Find where the given text appears and provide that cell's center as [X, Y] coordinate. 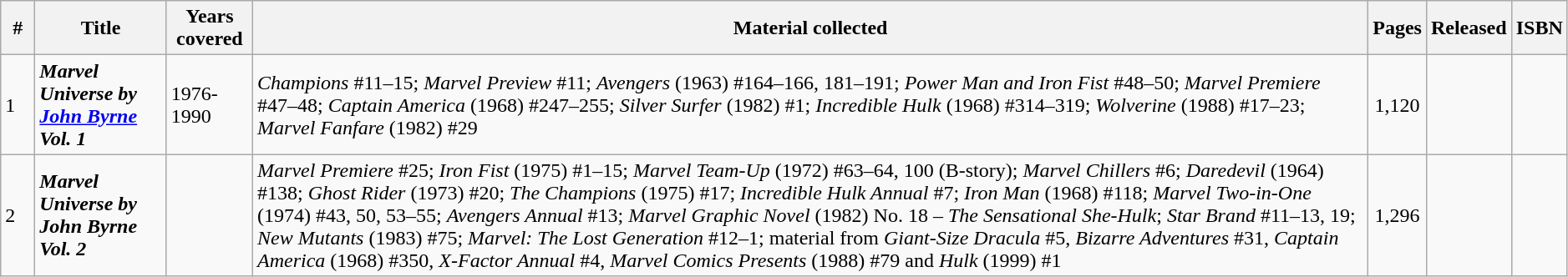
Marvel Universe by John Byrne Vol. 1 [100, 105]
Years covered [209, 28]
Marvel Universe by John Byrne Vol. 2 [100, 215]
1 [18, 105]
1,296 [1398, 215]
1976-1990 [209, 105]
# [18, 28]
1,120 [1398, 105]
Material collected [810, 28]
Title [100, 28]
2 [18, 215]
ISBN [1539, 28]
Pages [1398, 28]
Released [1469, 28]
